Scan for the cell matching the given text and deliver its (X, Y) coordinate at center. 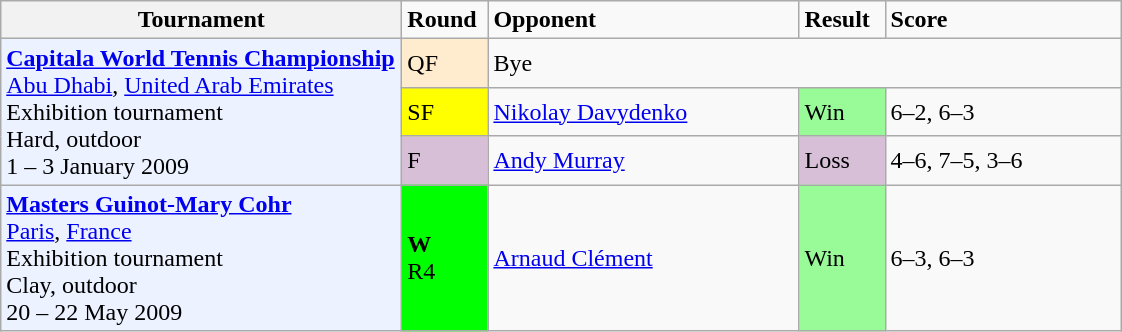
Capitala World Tennis Championship Abu Dhabi, United Arab Emirates Exhibition tournament Hard, outdoor 1 – 3 January 2009 (202, 112)
Tournament (202, 20)
Nikolay Davydenko (644, 112)
Result (842, 20)
Loss (842, 160)
QF (445, 64)
6–2, 6–3 (1003, 112)
4–6, 7–5, 3–6 (1003, 160)
Andy Murray (644, 160)
F (445, 160)
Opponent (644, 20)
SF (445, 112)
Arnaud Clément (644, 258)
WR4 (445, 258)
6–3, 6–3 (1003, 258)
Round (445, 20)
Masters Guinot-Mary Cohr Paris, France Exhibition tournament Clay, outdoor 20 – 22 May 2009 (202, 258)
Score (1003, 20)
Bye (804, 64)
